Detect which cell encompasses the target text, then output its [x, y] center coordinate. 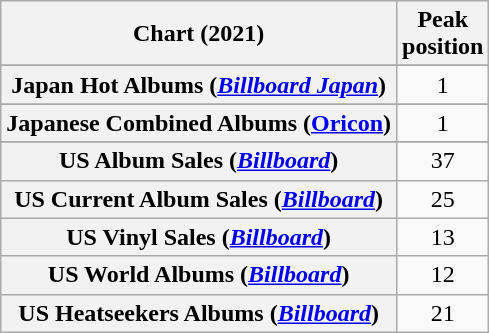
Japan Hot Albums (Billboard Japan) [199, 85]
Chart (2021) [199, 34]
12 [443, 275]
Japanese Combined Albums (Oricon) [199, 123]
US Vinyl Sales (Billboard) [199, 237]
Peakposition [443, 34]
US Album Sales (Billboard) [199, 161]
37 [443, 161]
US Heatseekers Albums (Billboard) [199, 313]
US Current Album Sales (Billboard) [199, 199]
21 [443, 313]
13 [443, 237]
US World Albums (Billboard) [199, 275]
25 [443, 199]
